Return (X, Y) of the center of cell containing provided text 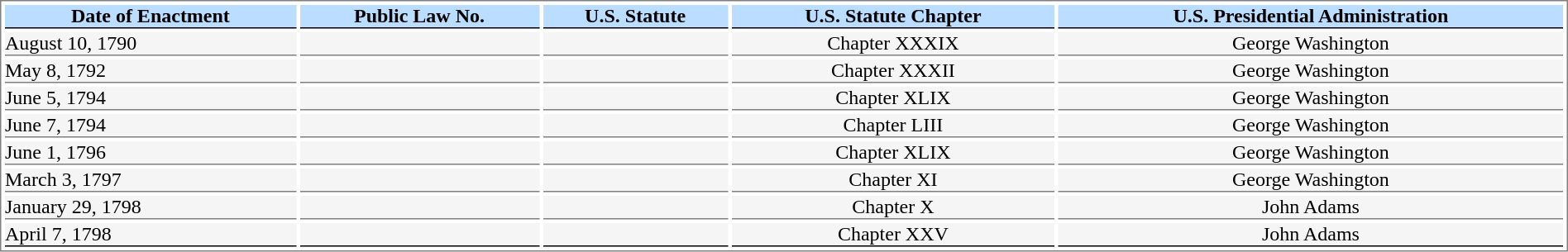
Chapter XXXIX (893, 44)
May 8, 1792 (151, 71)
Chapter X (893, 207)
Date of Enactment (151, 17)
Chapter XI (893, 180)
Chapter XXV (893, 235)
Public Law No. (419, 17)
January 29, 1798 (151, 207)
U.S. Statute Chapter (893, 17)
June 5, 1794 (151, 98)
Chapter XXXII (893, 71)
U.S. Statute (635, 17)
August 10, 1790 (151, 44)
March 3, 1797 (151, 180)
U.S. Presidential Administration (1311, 17)
Chapter LIII (893, 126)
April 7, 1798 (151, 235)
June 7, 1794 (151, 126)
June 1, 1796 (151, 153)
